Detect which cell encompasses the target text, then output its (X, Y) center coordinate. 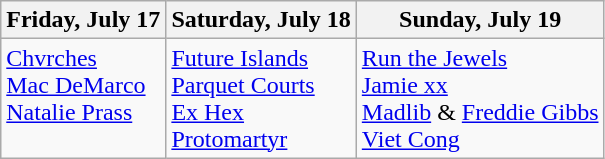
Friday, July 17 (84, 20)
Run the JewelsJamie xxMadlib & Freddie GibbsViet Cong (480, 98)
Future IslandsParquet CourtsEx HexProtomartyr (261, 98)
Saturday, July 18 (261, 20)
ChvrchesMac DeMarcoNatalie Prass (84, 98)
Sunday, July 19 (480, 20)
